Output the [x, y] coordinate of the center of the cell containing the given text.  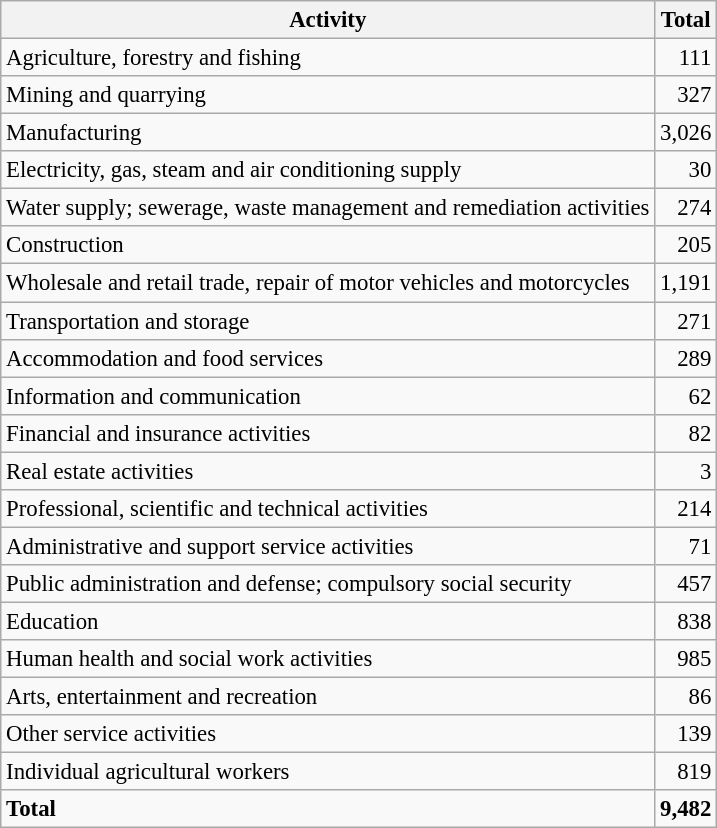
327 [686, 95]
1,191 [686, 283]
Mining and quarrying [328, 95]
Arts, entertainment and recreation [328, 697]
139 [686, 734]
82 [686, 433]
Public administration and defense; compulsory social security [328, 584]
Wholesale and retail trade, repair of motor vehicles and motorcycles [328, 283]
Accommodation and food services [328, 358]
271 [686, 321]
3,026 [686, 133]
Education [328, 621]
Individual agricultural workers [328, 772]
838 [686, 621]
Water supply; sewerage, waste management and remediation activities [328, 208]
Real estate activities [328, 471]
Other service activities [328, 734]
Professional, scientific and technical activities [328, 509]
3 [686, 471]
819 [686, 772]
Human health and social work activities [328, 659]
Activity [328, 20]
9,482 [686, 809]
Administrative and support service activities [328, 546]
289 [686, 358]
457 [686, 584]
985 [686, 659]
Transportation and storage [328, 321]
62 [686, 396]
214 [686, 509]
Agriculture, forestry and fishing [328, 58]
Electricity, gas, steam and air conditioning supply [328, 170]
Construction [328, 245]
205 [686, 245]
71 [686, 546]
Information and communication [328, 396]
86 [686, 697]
274 [686, 208]
Financial and insurance activities [328, 433]
30 [686, 170]
111 [686, 58]
Manufacturing [328, 133]
